Provide the (X, Y) coordinate of the cell's center where the given text is located.  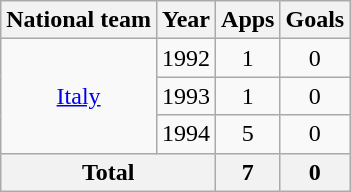
Total (108, 172)
Apps (248, 20)
Italy (79, 96)
7 (248, 172)
1992 (186, 58)
Year (186, 20)
Goals (315, 20)
National team (79, 20)
1993 (186, 96)
1994 (186, 134)
5 (248, 134)
